Provide the (x, y) coordinate of the cell's center where the given text is located.  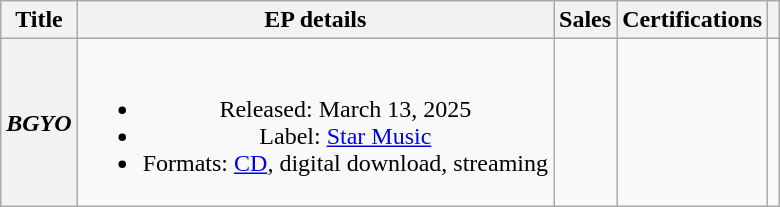
Certifications (692, 20)
BGYO (39, 122)
Released: March 13, 2025Label: Star MusicFormats: CD, digital download, streaming (315, 122)
Title (39, 20)
EP details (315, 20)
Sales (586, 20)
